Provide the [x, y] coordinate of the cell's center where the given text is located.  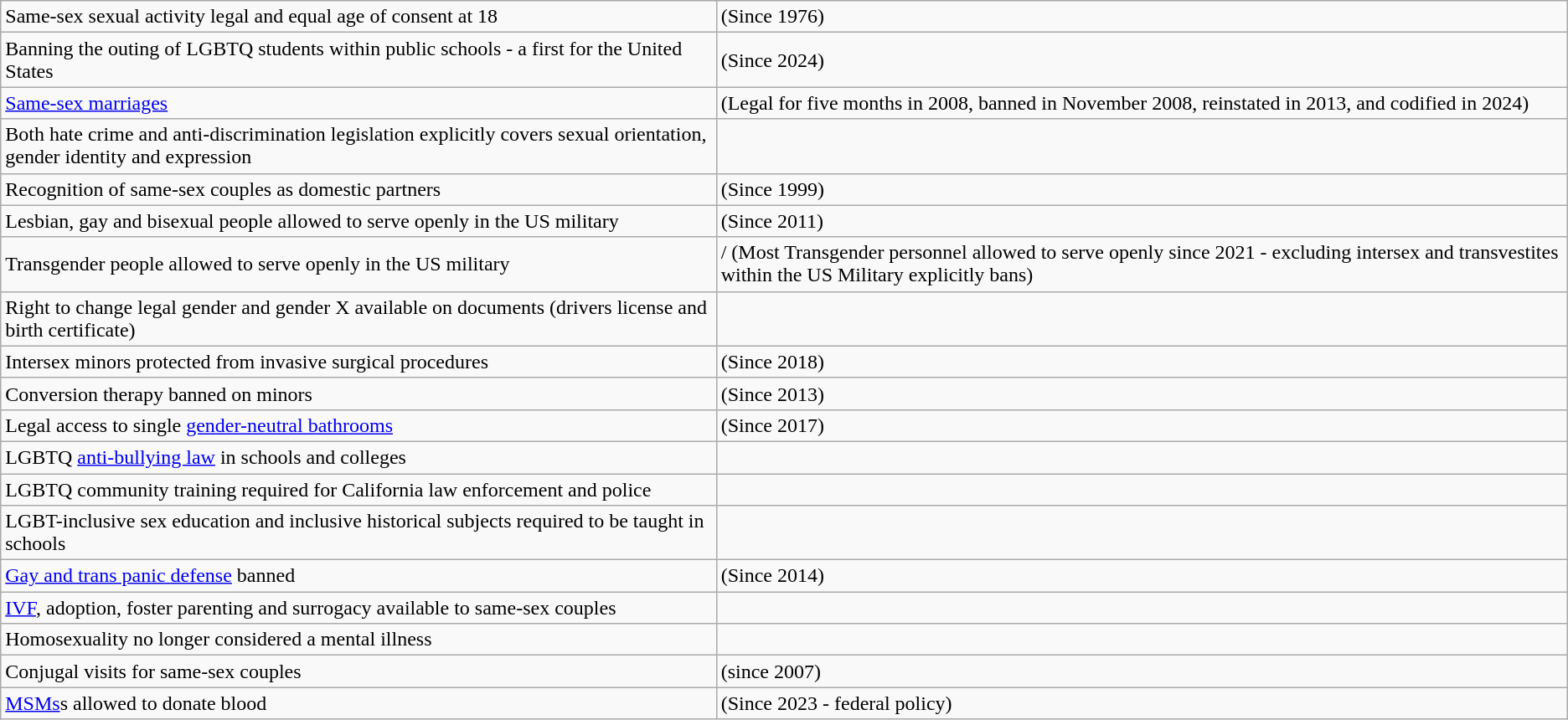
(Since 2018) [1142, 362]
LGBTQ anti-bullying law in schools and colleges [358, 457]
Homosexuality no longer considered a mental illness [358, 640]
Intersex minors protected from invasive surgical procedures [358, 362]
(Since 2013) [1142, 393]
(Legal for five months in 2008, banned in November 2008, reinstated in 2013, and codified in 2024) [1142, 103]
LGBTQ community training required for California law enforcement and police [358, 490]
MSMss allowed to donate blood [358, 703]
Conjugal visits for same-sex couples [358, 671]
(Since 2023 - federal policy) [1142, 703]
Recognition of same-sex couples as domestic partners [358, 189]
Banning the outing of LGBTQ students within public schools - a first for the United States [358, 60]
/ (Most Transgender personnel allowed to serve openly since 2021 - excluding intersex and transvestites within the US Military explicitly bans) [1142, 265]
(Since 2014) [1142, 576]
Legal access to single gender-neutral bathrooms [358, 425]
(Since 1999) [1142, 189]
(Since 2017) [1142, 425]
Conversion therapy banned on minors [358, 393]
(since 2007) [1142, 671]
(Since 2024) [1142, 60]
Right to change legal gender and gender X available on documents (drivers license and birth certificate) [358, 318]
Transgender people allowed to serve openly in the US military [358, 265]
(Since 2011) [1142, 221]
Same-sex marriages [358, 103]
Lesbian, gay and bisexual people allowed to serve openly in the US military [358, 221]
LGBT-inclusive sex education and inclusive historical subjects required to be taught in schools [358, 532]
(Since 1976) [1142, 17]
IVF, adoption, foster parenting and surrogacy available to same-sex couples [358, 608]
Same-sex sexual activity legal and equal age of consent at 18 [358, 17]
Gay and trans panic defense banned [358, 576]
Both hate crime and anti-discrimination legislation explicitly covers sexual orientation, gender identity and expression [358, 146]
